Find where the given text appears and provide that cell's center as (X, Y) coordinate. 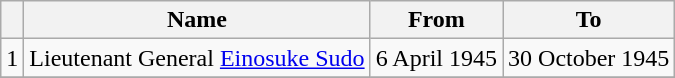
Lieutenant General Einosuke Sudo (197, 58)
To (589, 20)
30 October 1945 (589, 58)
Name (197, 20)
1 (12, 58)
From (436, 20)
6 April 1945 (436, 58)
